Output the [X, Y] coordinate of the center of the cell containing the given text.  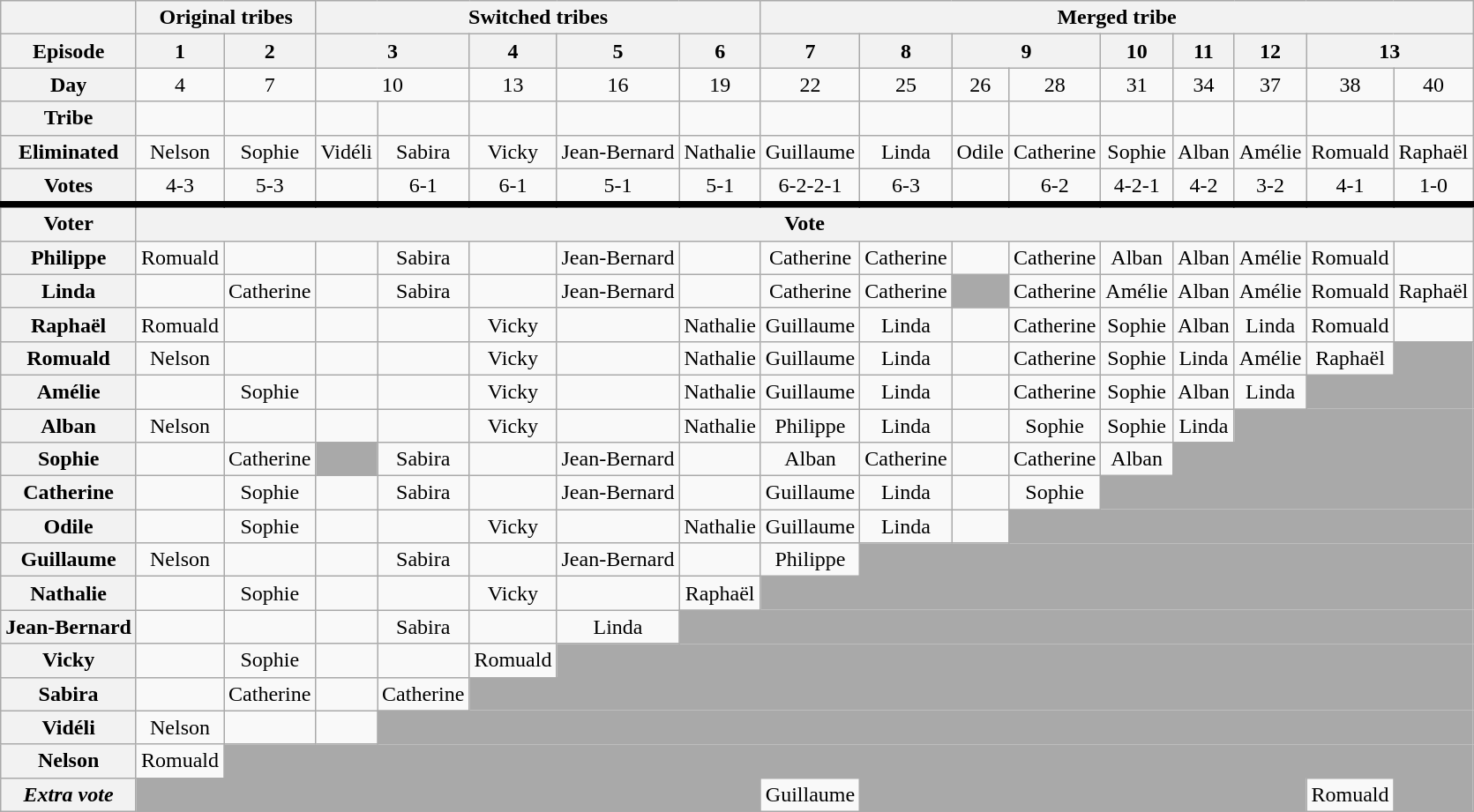
5-3 [270, 187]
34 [1204, 85]
4-2 [1204, 187]
5 [617, 51]
28 [1054, 85]
1 [180, 51]
25 [906, 85]
Vote [804, 222]
6-2 [1054, 187]
26 [980, 85]
Votes [69, 187]
6-3 [906, 187]
6 [720, 51]
Tribe [69, 118]
4-1 [1350, 187]
2 [270, 51]
Day [69, 85]
Extra vote [69, 794]
31 [1137, 85]
16 [617, 85]
38 [1350, 85]
37 [1270, 85]
Merged tribe [1117, 18]
Switched tribes [538, 18]
40 [1433, 85]
6-2-2-1 [810, 187]
1-0 [1433, 187]
Original tribes [226, 18]
11 [1204, 51]
3 [393, 51]
4-3 [180, 187]
9 [1027, 51]
19 [720, 85]
3-2 [1270, 187]
22 [810, 85]
4-2-1 [1137, 187]
Eliminated [69, 152]
8 [906, 51]
12 [1270, 51]
Voter [69, 222]
Episode [69, 51]
